Identify which cell holds the provided text, then report its [x, y] central coordinate. 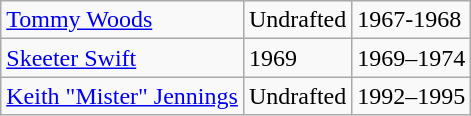
1992–1995 [412, 96]
Tommy Woods [122, 20]
Skeeter Swift [122, 58]
1969–1974 [412, 58]
1969 [297, 58]
Keith "Mister" Jennings [122, 96]
1967-1968 [412, 20]
